For the text-containing cell, return its midpoint in (X, Y) coordinate format. 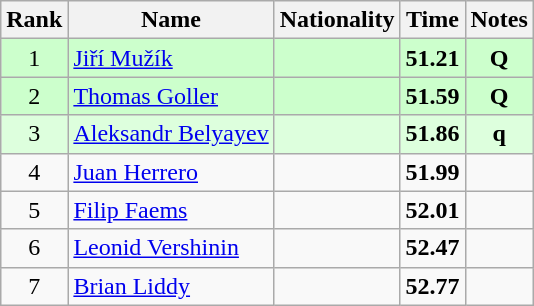
51.99 (432, 172)
q (499, 134)
Leonid Vershinin (171, 248)
52.01 (432, 210)
Aleksandr Belyayev (171, 134)
52.47 (432, 248)
2 (34, 96)
Filip Faems (171, 210)
Jiří Mužík (171, 58)
Rank (34, 20)
5 (34, 210)
4 (34, 172)
3 (34, 134)
52.77 (432, 286)
Thomas Goller (171, 96)
51.59 (432, 96)
7 (34, 286)
Brian Liddy (171, 286)
Name (171, 20)
1 (34, 58)
Time (432, 20)
Juan Herrero (171, 172)
51.21 (432, 58)
6 (34, 248)
Nationality (337, 20)
Notes (499, 20)
51.86 (432, 134)
